Find where the given text appears and provide that cell's center as [X, Y] coordinate. 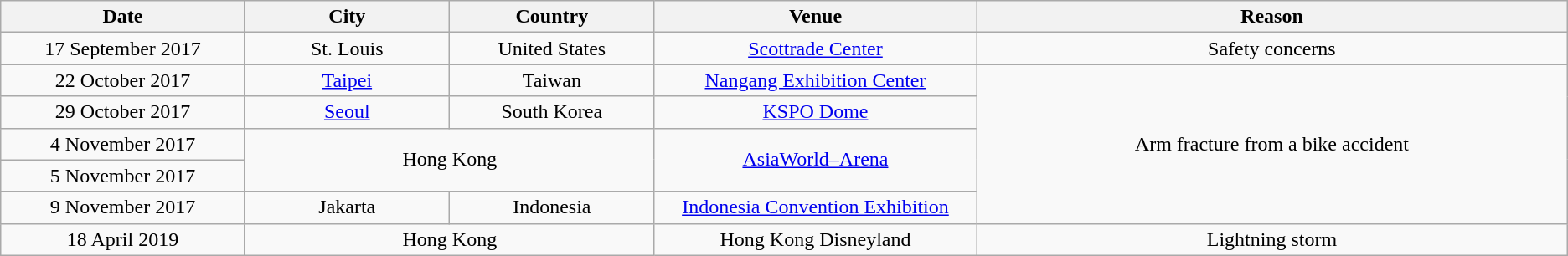
City [347, 17]
Date [123, 17]
4 November 2017 [123, 144]
Hong Kong Disneyland [815, 239]
17 September 2017 [123, 49]
5 November 2017 [123, 176]
KSPO Dome [815, 112]
9 November 2017 [123, 207]
Taipei [347, 80]
Lightning storm [1272, 239]
Arm fracture from a bike accident [1272, 144]
South Korea [551, 112]
Indonesia [551, 207]
Taiwan [551, 80]
29 October 2017 [123, 112]
Seoul [347, 112]
Jakarta [347, 207]
Nangang Exhibition Center [815, 80]
18 April 2019 [123, 239]
Country [551, 17]
St. Louis [347, 49]
Reason [1272, 17]
Venue [815, 17]
Indonesia Convention Exhibition [815, 207]
Scottrade Center [815, 49]
22 October 2017 [123, 80]
Safety concerns [1272, 49]
United States [551, 49]
AsiaWorld–Arena [815, 160]
